Extract the [X, Y] coordinate from the center of the cell holding the provided text.  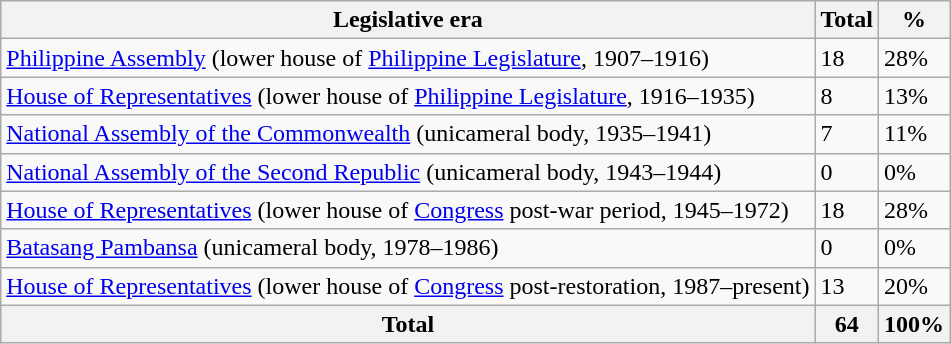
11% [914, 134]
20% [914, 286]
8 [847, 96]
House of Representatives (lower house of Philippine Legislature, 1916–1935) [408, 96]
Legislative era [408, 20]
64 [847, 324]
Philippine Assembly (lower house of Philippine Legislature, 1907–1916) [408, 58]
100% [914, 324]
National Assembly of the Second Republic (unicameral body, 1943–1944) [408, 172]
House of Representatives (lower house of Congress post-war period, 1945–1972) [408, 210]
Batasang Pambansa (unicameral body, 1978–1986) [408, 248]
13 [847, 286]
7 [847, 134]
13% [914, 96]
House of Representatives (lower house of Congress post-restoration, 1987–present) [408, 286]
National Assembly of the Commonwealth (unicameral body, 1935–1941) [408, 134]
% [914, 20]
